Output the [x, y] coordinate of the center of the cell containing the given text.  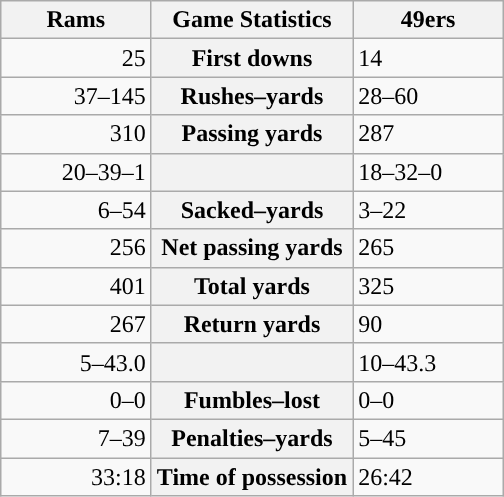
265 [428, 248]
7–39 [76, 438]
401 [76, 286]
First downs [252, 58]
Rushes–yards [252, 96]
37–145 [76, 96]
26:42 [428, 477]
Rams [76, 20]
Penalties–yards [252, 438]
Sacked–yards [252, 210]
310 [76, 134]
49ers [428, 20]
5–45 [428, 438]
Game Statistics [252, 20]
287 [428, 134]
Passing yards [252, 134]
3–22 [428, 210]
Time of possession [252, 477]
20–39–1 [76, 172]
Return yards [252, 324]
10–43.3 [428, 362]
Fumbles–lost [252, 400]
18–32–0 [428, 172]
267 [76, 324]
256 [76, 248]
90 [428, 324]
5–43.0 [76, 362]
33:18 [76, 477]
Total yards [252, 286]
28–60 [428, 96]
25 [76, 58]
6–54 [76, 210]
14 [428, 58]
Net passing yards [252, 248]
325 [428, 286]
